Extract the [x, y] coordinate from the center of the cell holding the provided text.  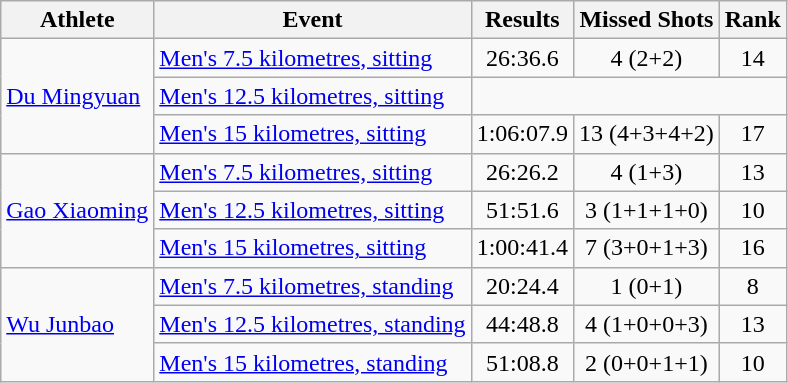
1 (0+1) [647, 286]
1:06:07.9 [522, 134]
Missed Shots [647, 20]
3 (1+1+1+0) [647, 210]
13 (4+3+4+2) [647, 134]
Men's 12.5 kilometres, standing [312, 324]
Du Mingyuan [78, 96]
20:24.4 [522, 286]
26:26.2 [522, 172]
4 (1+3) [647, 172]
2 (0+0+1+1) [647, 362]
44:48.8 [522, 324]
Men's 7.5 kilometres, standing [312, 286]
Event [312, 20]
16 [752, 248]
1:00:41.4 [522, 248]
4 (1+0+0+3) [647, 324]
14 [752, 58]
Wu Junbao [78, 324]
51:08.8 [522, 362]
Men's 15 kilometres, standing [312, 362]
7 (3+0+1+3) [647, 248]
26:36.6 [522, 58]
Athlete [78, 20]
8 [752, 286]
4 (2+2) [647, 58]
Rank [752, 20]
17 [752, 134]
51:51.6 [522, 210]
Results [522, 20]
Gao Xiaoming [78, 210]
